Search for the cell housing the specified text and yield its [X, Y] center coordinate. 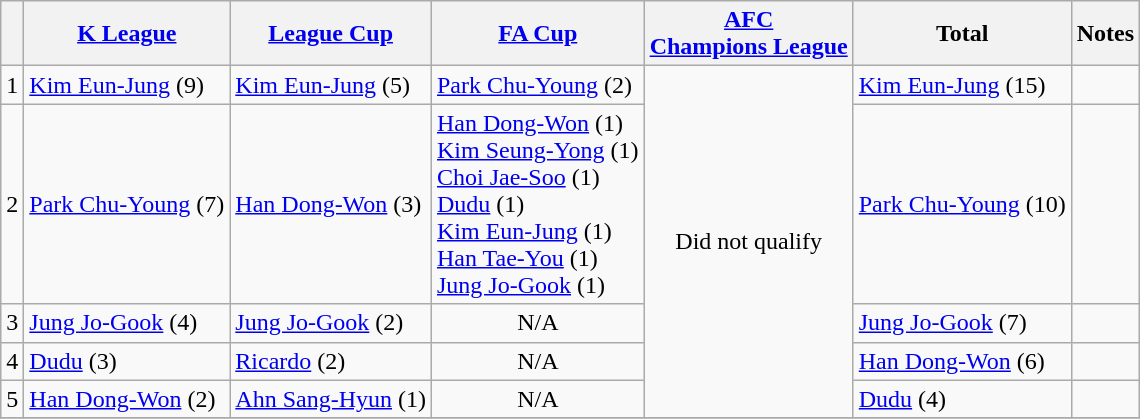
Jung Jo-Gook (4) [127, 323]
4 [12, 361]
Kim Eun-Jung (9) [127, 85]
Ricardo (2) [331, 361]
Park Chu-Young (10) [962, 204]
Kim Eun-Jung (15) [962, 85]
1 [12, 85]
Han Dong-Won (6) [962, 361]
Han Dong-Won (2) [127, 399]
Dudu (4) [962, 399]
Kim Eun-Jung (5) [331, 85]
Dudu (3) [127, 361]
K League [127, 34]
Total [962, 34]
Notes [1105, 34]
Park Chu-Young (2) [538, 85]
5 [12, 399]
3 [12, 323]
Did not qualify [748, 242]
Han Dong-Won (1) Kim Seung-Yong (1) Choi Jae-Soo (1) Dudu (1) Kim Eun-Jung (1) Han Tae-You (1) Jung Jo-Gook (1) [538, 204]
Jung Jo-Gook (7) [962, 323]
FA Cup [538, 34]
Han Dong-Won (3) [331, 204]
Jung Jo-Gook (2) [331, 323]
League Cup [331, 34]
2 [12, 204]
AFCChampions League [748, 34]
Park Chu-Young (7) [127, 204]
Ahn Sang-Hyun (1) [331, 399]
